Return (X, Y) of the center of cell containing provided text 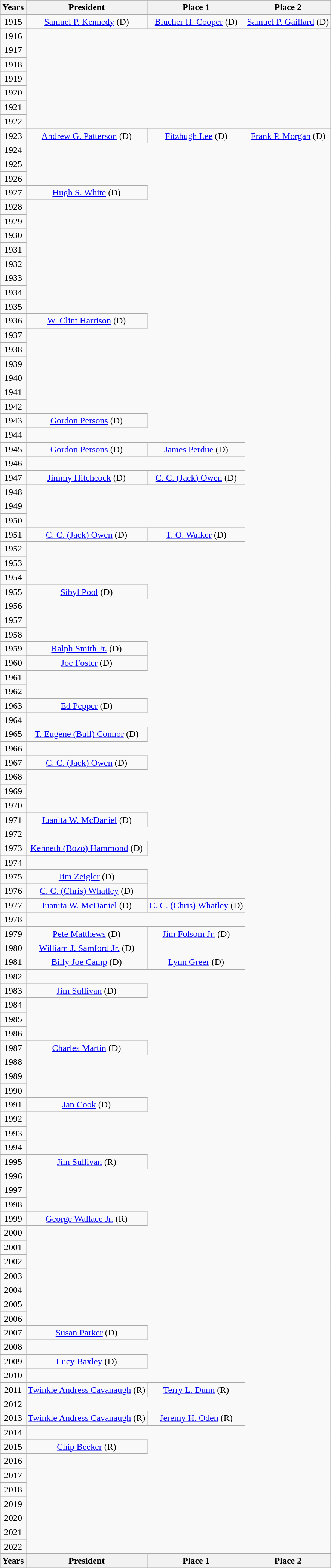
1990 (13, 1091)
1993 (13, 1133)
2010 (13, 1376)
1944 (13, 435)
2003 (13, 1276)
1957 (13, 620)
Jan Cook (D) (87, 1105)
2018 (13, 1489)
2001 (13, 1247)
1942 (13, 406)
1982 (13, 976)
Jeremy H. Oden (R) (196, 1418)
1981 (13, 962)
1953 (13, 563)
1952 (13, 549)
1915 (13, 22)
1974 (13, 862)
1956 (13, 606)
1921 (13, 107)
1938 (13, 349)
1984 (13, 1005)
1940 (13, 378)
1927 (13, 193)
1932 (13, 264)
Charles Martin (D) (87, 1048)
1970 (13, 805)
1919 (13, 79)
1988 (13, 1062)
2021 (13, 1532)
Jimmy Hitchcock (D) (87, 478)
2007 (13, 1333)
1978 (13, 920)
1920 (13, 93)
1930 (13, 235)
1916 (13, 36)
1950 (13, 520)
1939 (13, 364)
1946 (13, 464)
2013 (13, 1418)
1926 (13, 179)
1973 (13, 848)
Susan Parker (D) (87, 1333)
1986 (13, 1033)
2009 (13, 1361)
1943 (13, 421)
Ed Pepper (D) (87, 706)
2017 (13, 1475)
1923 (13, 136)
1996 (13, 1176)
1941 (13, 392)
1951 (13, 535)
1983 (13, 991)
Lucy Baxley (D) (87, 1361)
Frank P. Morgan (D) (288, 136)
1999 (13, 1219)
Kenneth (Bozo) Hammond (D) (87, 848)
1977 (13, 905)
1961 (13, 677)
1934 (13, 292)
1964 (13, 720)
2006 (13, 1318)
1954 (13, 577)
1980 (13, 948)
1936 (13, 321)
Chip Beeker (R) (87, 1447)
Hugh S. White (D) (87, 193)
2014 (13, 1432)
1929 (13, 221)
1998 (13, 1204)
Sibyl Pool (D) (87, 592)
1985 (13, 1019)
1933 (13, 278)
Lynn Greer (D) (196, 962)
Andrew G. Patterson (D) (87, 136)
1989 (13, 1076)
Fitzhugh Lee (D) (196, 136)
1925 (13, 164)
James Perdue (D) (196, 449)
Terry L. Dunn (R) (196, 1390)
1992 (13, 1119)
1969 (13, 791)
William J. Samford Jr. (D) (87, 948)
1962 (13, 692)
1971 (13, 820)
George Wallace Jr. (R) (87, 1219)
1991 (13, 1105)
1918 (13, 64)
1959 (13, 649)
2002 (13, 1261)
1997 (13, 1190)
1922 (13, 121)
2020 (13, 1518)
Pete Matthews (D) (87, 934)
1928 (13, 207)
2022 (13, 1547)
2011 (13, 1390)
1972 (13, 834)
1965 (13, 734)
1945 (13, 449)
1958 (13, 635)
1963 (13, 706)
1960 (13, 663)
2016 (13, 1461)
W. Clint Harrison (D) (87, 321)
1987 (13, 1048)
1935 (13, 307)
1924 (13, 150)
T. Eugene (Bull) Connor (D) (87, 734)
Jim Zeigler (D) (87, 877)
1948 (13, 492)
2000 (13, 1233)
1931 (13, 250)
Samuel P. Gaillard (D) (288, 22)
1955 (13, 592)
1947 (13, 478)
Samuel P. Kennedy (D) (87, 22)
1975 (13, 877)
Blucher H. Cooper (D) (196, 22)
2005 (13, 1304)
1968 (13, 777)
1967 (13, 763)
1979 (13, 934)
1949 (13, 506)
1917 (13, 50)
Joe Foster (D) (87, 663)
1937 (13, 335)
Jim Sullivan (D) (87, 991)
2008 (13, 1347)
Jim Folsom Jr. (D) (196, 934)
2012 (13, 1404)
1976 (13, 891)
Billy Joe Camp (D) (87, 962)
Ralph Smith Jr. (D) (87, 649)
1966 (13, 748)
1995 (13, 1162)
2015 (13, 1447)
2004 (13, 1290)
1994 (13, 1148)
Jim Sullivan (R) (87, 1162)
2019 (13, 1504)
T. O. Walker (D) (196, 535)
